From the cell containing the given text, extract its center point as (X, Y) coordinate. 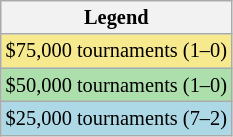
$75,000 tournaments (1–0) (116, 51)
Legend (116, 17)
$25,000 tournaments (7–2) (116, 118)
$50,000 tournaments (1–0) (116, 85)
